Output the (x, y) coordinate of the center of the cell containing the given text.  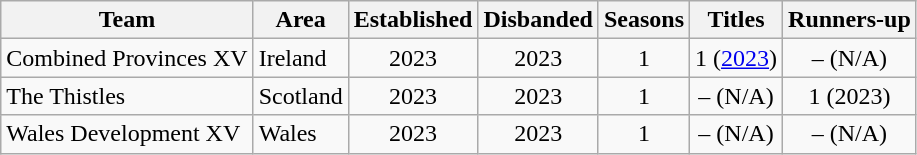
Seasons (644, 20)
Wales (300, 134)
Runners-up (850, 20)
Wales Development XV (127, 134)
The Thistles (127, 96)
Scotland (300, 96)
Disbanded (538, 20)
Established (413, 20)
Combined Provinces XV (127, 58)
Ireland (300, 58)
Team (127, 20)
Area (300, 20)
Titles (736, 20)
